Return the (X, Y) coordinate for the center point of the cell that contains the specified text.  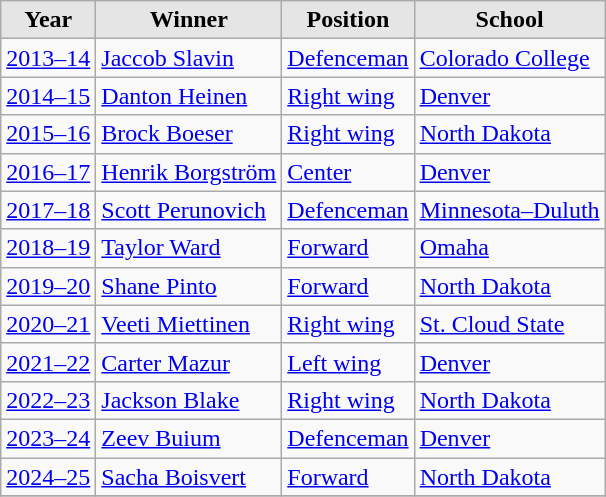
Brock Boeser (189, 134)
Sacha Boisvert (189, 477)
2015–16 (48, 134)
School (510, 20)
Taylor Ward (189, 248)
2018–19 (48, 248)
Henrik Borgström (189, 172)
Jaccob Slavin (189, 58)
2016–17 (48, 172)
2022–23 (48, 400)
2020–21 (48, 324)
2019–20 (48, 286)
Veeti Miettinen (189, 324)
Zeev Buium (189, 438)
Year (48, 20)
Position (348, 20)
2014–15 (48, 96)
Shane Pinto (189, 286)
2021–22 (48, 362)
Danton Heinen (189, 96)
Scott Perunovich (189, 210)
St. Cloud State (510, 324)
Center (348, 172)
Jackson Blake (189, 400)
Omaha (510, 248)
2024–25 (48, 477)
2023–24 (48, 438)
2013–14 (48, 58)
Colorado College (510, 58)
Winner (189, 20)
2017–18 (48, 210)
Carter Mazur (189, 362)
Left wing (348, 362)
Minnesota–Duluth (510, 210)
